Find where the given text appears and provide that cell's center as [X, Y] coordinate. 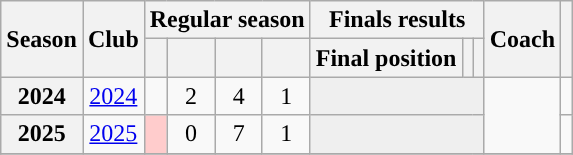
Coach [522, 39]
Regular season [227, 20]
Club [113, 39]
0 [191, 134]
Final position [386, 58]
7 [239, 134]
Finals results [397, 20]
4 [239, 96]
2 [191, 96]
Season [42, 39]
